Return the (X, Y) coordinate for the center point of the cell that contains the specified text.  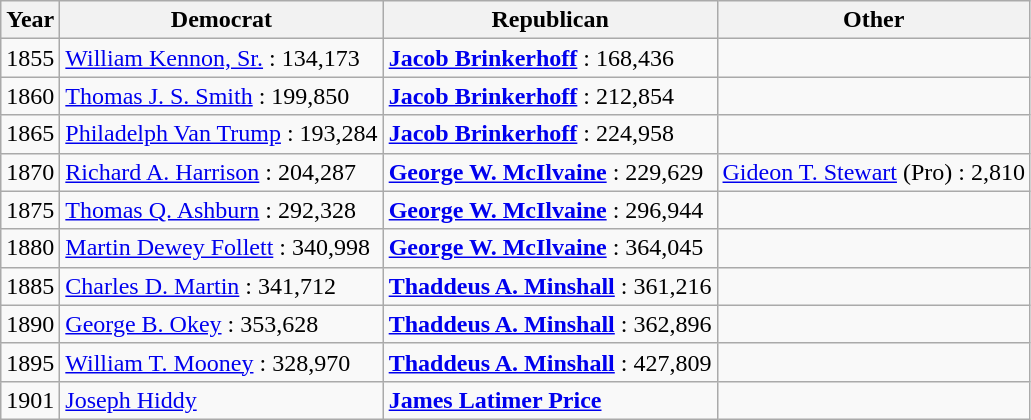
Thomas J. S. Smith : 199,850 (222, 96)
Philadelph Van Trump : 193,284 (222, 134)
1860 (30, 96)
Republican (550, 20)
William T. Mooney : 328,970 (222, 362)
Richard A. Harrison : 204,287 (222, 172)
Other (874, 20)
1901 (30, 400)
Jacob Brinkerhoff : 224,958 (550, 134)
Joseph Hiddy (222, 400)
Year (30, 20)
Thomas Q. Ashburn : 292,328 (222, 210)
James Latimer Price (550, 400)
Martin Dewey Follett : 340,998 (222, 248)
Thaddeus A. Minshall : 427,809 (550, 362)
George W. McIlvaine : 229,629 (550, 172)
George W. McIlvaine : 296,944 (550, 210)
1865 (30, 134)
1855 (30, 58)
William Kennon, Sr. : 134,173 (222, 58)
Jacob Brinkerhoff : 168,436 (550, 58)
1875 (30, 210)
1895 (30, 362)
Thaddeus A. Minshall : 361,216 (550, 286)
Thaddeus A. Minshall : 362,896 (550, 324)
1890 (30, 324)
Gideon T. Stewart (Pro) : 2,810 (874, 172)
Jacob Brinkerhoff : 212,854 (550, 96)
1870 (30, 172)
Democrat (222, 20)
George B. Okey : 353,628 (222, 324)
1880 (30, 248)
George W. McIlvaine : 364,045 (550, 248)
1885 (30, 286)
Charles D. Martin : 341,712 (222, 286)
